Extract the [X, Y] coordinate from the center of the cell holding the provided text.  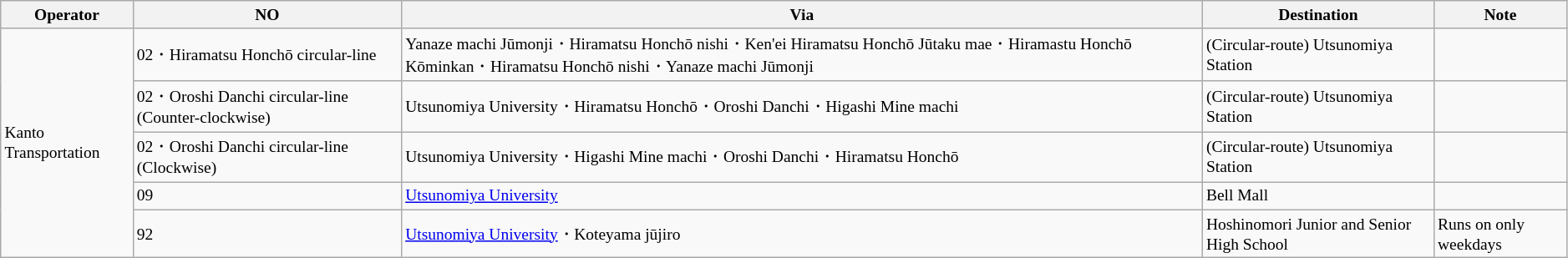
Utsunomiya University・Hiramatsu Honchō・Oroshi Danchi・Higashi Mine machi [802, 106]
02・Hiramatsu Honchō circular-line [267, 55]
Yanaze machi Jūmonji・Hiramatsu Honchō nishi・Ken'ei Hiramatsu Honchō Jūtaku mae・Hiramastu Honchō Kōminkan・Hiramatsu Honchō nishi・Yanaze machi Jūmonji [802, 55]
Kanto Transportation [67, 143]
02・Oroshi Danchi circular-line (Counter-clockwise) [267, 106]
NO [267, 15]
Runs on only weekdays [1500, 234]
Destination [1318, 15]
Hoshinomori Junior and Senior High School [1318, 234]
09 [267, 195]
Utsunomiya University・Higashi Mine machi・Oroshi Danchi・Hiramatsu Honchō [802, 157]
Operator [67, 15]
Via [802, 15]
02・Oroshi Danchi circular-line (Clockwise) [267, 157]
Note [1500, 15]
Utsunomiya University [802, 195]
Utsunomiya University・Koteyama jūjiro [802, 234]
92 [267, 234]
Bell Mall [1318, 195]
